Determine the (x, y) coordinate at the center of the cell enclosing the given text.  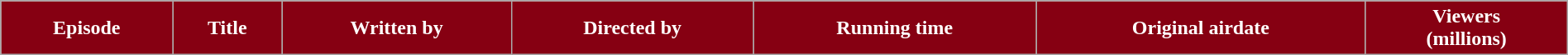
Written by (397, 28)
Viewers(millions) (1466, 28)
Title (227, 28)
Directed by (632, 28)
Episode (87, 28)
Original airdate (1201, 28)
Running time (895, 28)
